Output the [x, y] coordinate of the center of the cell containing the given text.  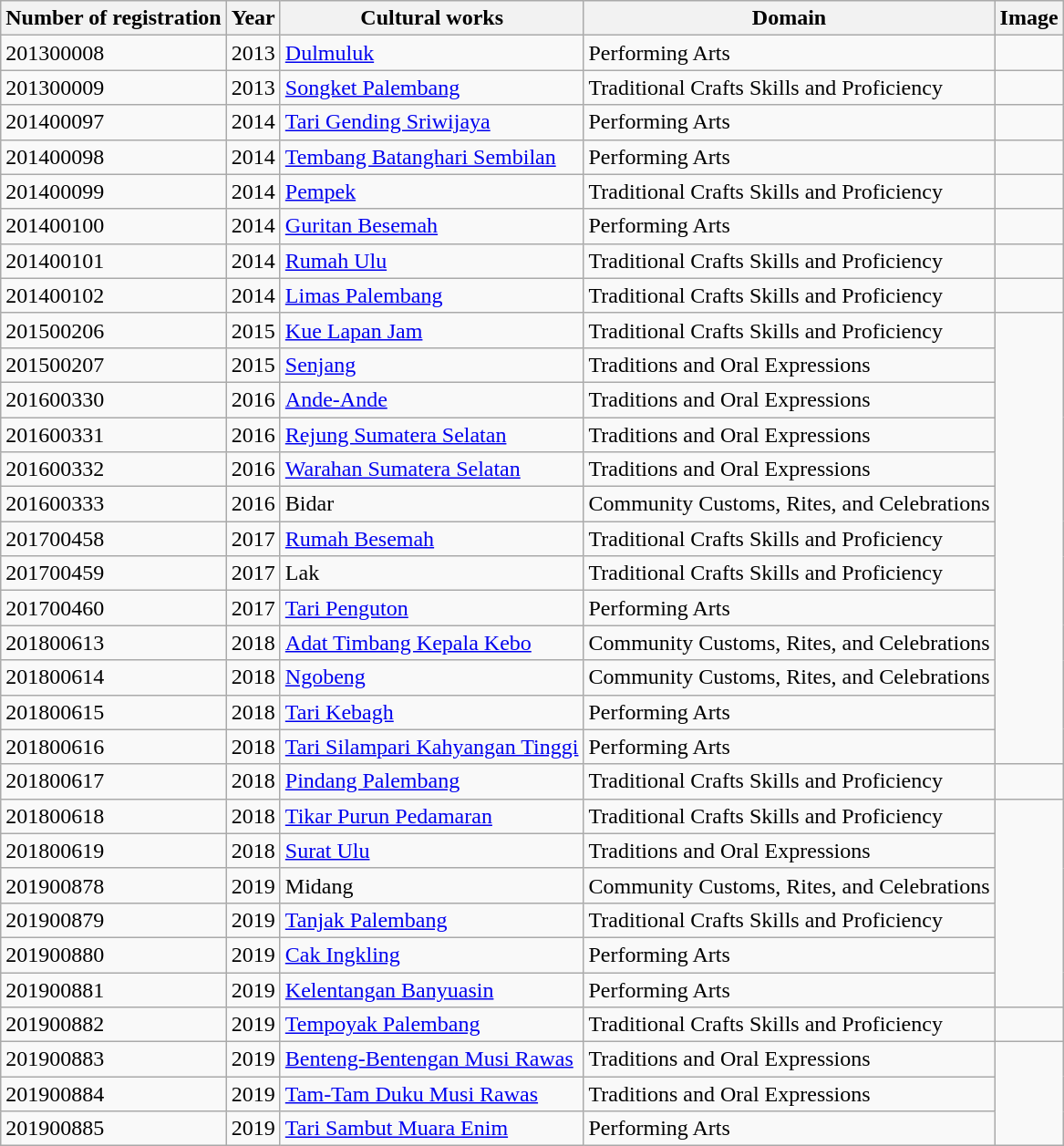
201400100 [113, 226]
201800615 [113, 712]
Year [253, 18]
Adat Timbang Kepala Kebo [432, 643]
Tembang Batanghari Sembilan [432, 157]
Pempek [432, 191]
Ngobeng [432, 677]
201700460 [113, 608]
201600333 [113, 504]
201600331 [113, 435]
201400101 [113, 261]
201400099 [113, 191]
Rejung Sumatera Selatan [432, 435]
Tari Penguton [432, 608]
201900885 [113, 1129]
201800613 [113, 643]
Tari Silampari Kahyangan Tinggi [432, 747]
201900882 [113, 1025]
Lak [432, 573]
201400097 [113, 122]
201400098 [113, 157]
201300008 [113, 53]
Kelentangan Banyuasin [432, 989]
Domain [790, 18]
Pindang Palembang [432, 781]
Warahan Sumatera Selatan [432, 470]
201600332 [113, 470]
201900879 [113, 920]
201900883 [113, 1059]
Ande-Ande [432, 399]
201400102 [113, 295]
Rumah Ulu [432, 261]
201800616 [113, 747]
Kue Lapan Jam [432, 330]
Tam-Tam Duku Musi Rawas [432, 1094]
Songket Palembang [432, 88]
201900880 [113, 955]
Senjang [432, 365]
201600330 [113, 399]
201700458 [113, 539]
Surat Ulu [432, 851]
Cak Ingkling [432, 955]
201800617 [113, 781]
Tari Kebagh [432, 712]
201500206 [113, 330]
Guritan Besemah [432, 226]
Limas Palembang [432, 295]
Tari Sambut Muara Enim [432, 1129]
201700459 [113, 573]
201300009 [113, 88]
201800618 [113, 816]
Bidar [432, 504]
Tikar Purun Pedamaran [432, 816]
201900884 [113, 1094]
Cultural works [432, 18]
Image [1028, 18]
Rumah Besemah [432, 539]
201800614 [113, 677]
Tari Gending Sriwijaya [432, 122]
Number of registration [113, 18]
201500207 [113, 365]
Benteng-Bentengan Musi Rawas [432, 1059]
201900881 [113, 989]
201900878 [113, 885]
Dulmuluk [432, 53]
201800619 [113, 851]
Midang [432, 885]
Tanjak Palembang [432, 920]
Tempoyak Palembang [432, 1025]
